For the text-containing cell, return its midpoint in [x, y] coordinate format. 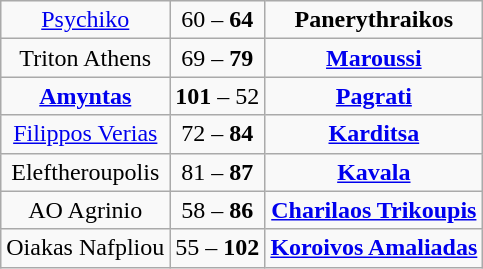
Panerythraikos [374, 20]
Eleftheroupolis [86, 172]
Koroivos Amaliadas [374, 248]
Filippos Verias [86, 134]
Triton Athens [86, 58]
81 – 87 [218, 172]
72 – 84 [218, 134]
60 – 64 [218, 20]
101 – 52 [218, 96]
Charilaos Trikoupis [374, 210]
Maroussi [374, 58]
Pagrati [374, 96]
Amyntas [86, 96]
69 – 79 [218, 58]
58 – 86 [218, 210]
Kavala [374, 172]
Karditsa [374, 134]
AO Agrinio [86, 210]
Oiakas Nafpliou [86, 248]
Psychiko [86, 20]
55 – 102 [218, 248]
